Search for the cell housing the specified text and yield its (x, y) center coordinate. 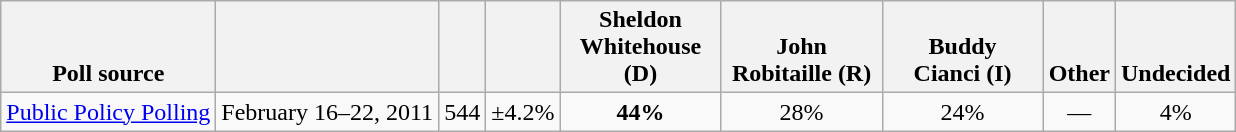
44% (640, 112)
24% (962, 112)
Public Policy Polling (108, 112)
BuddyCianci (I) (962, 47)
SheldonWhitehouse (D) (640, 47)
Other (1079, 47)
±4.2% (523, 112)
4% (1176, 112)
544 (462, 112)
28% (802, 112)
February 16–22, 2011 (328, 112)
Poll source (108, 47)
Undecided (1176, 47)
JohnRobitaille (R) (802, 47)
— (1079, 112)
